Return (x, y) of the center of cell containing provided text 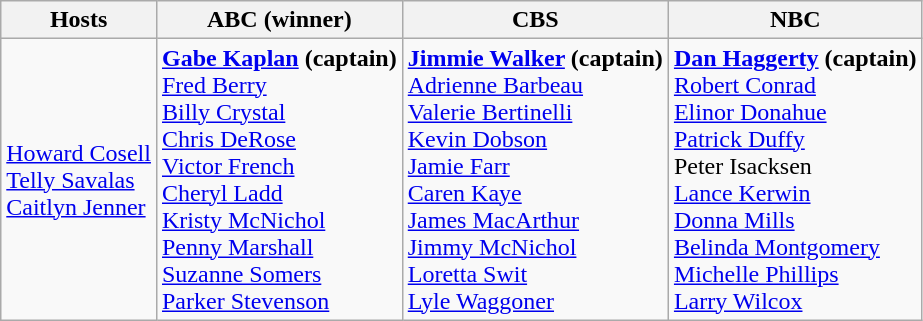
ABC (winner) (279, 20)
Dan Haggerty (captain)Robert ConradElinor DonahuePatrick DuffyPeter IsacksenLance KerwinDonna MillsBelinda MontgomeryMichelle PhillipsLarry Wilcox (795, 180)
Jimmie Walker (captain)Adrienne BarbeauValerie BertinelliKevin DobsonJamie FarrCaren KayeJames MacArthurJimmy McNicholLoretta SwitLyle Waggoner (535, 180)
NBC (795, 20)
Gabe Kaplan (captain)Fred BerryBilly CrystalChris DeRoseVictor FrenchCheryl LaddKristy McNicholPenny MarshallSuzanne SomersParker Stevenson (279, 180)
Hosts (79, 20)
CBS (535, 20)
Howard CosellTelly SavalasCaitlyn Jenner (79, 180)
